Pinpoint the cell where the given text exists, returning its [x, y] midpoint coordinate. 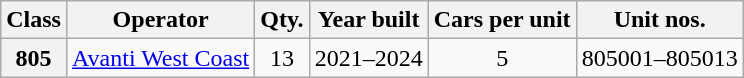
Operator [160, 20]
Avanti West Coast [160, 58]
Cars per unit [502, 20]
Unit nos. [660, 20]
Qty. [282, 20]
5 [502, 58]
805 [34, 58]
2021–2024 [368, 58]
Class [34, 20]
13 [282, 58]
Year built [368, 20]
805001–805013 [660, 58]
